Identify which cell holds the provided text, then report its (X, Y) central coordinate. 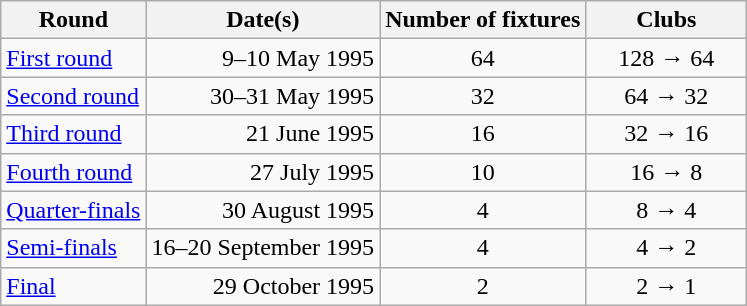
27 July 1995 (263, 172)
Third round (74, 134)
2 → 1 (666, 286)
Final (74, 286)
Round (74, 20)
2 (483, 286)
9–10 May 1995 (263, 58)
Semi-finals (74, 248)
29 October 1995 (263, 286)
Second round (74, 96)
64 (483, 58)
16 → 8 (666, 172)
21 June 1995 (263, 134)
64 → 32 (666, 96)
Fourth round (74, 172)
Quarter-finals (74, 210)
16–20 September 1995 (263, 248)
Date(s) (263, 20)
32 → 16 (666, 134)
Number of fixtures (483, 20)
4 → 2 (666, 248)
8 → 4 (666, 210)
32 (483, 96)
128 → 64 (666, 58)
10 (483, 172)
30–31 May 1995 (263, 96)
Clubs (666, 20)
First round (74, 58)
16 (483, 134)
30 August 1995 (263, 210)
